Locate the cell with the specified text and output its [x, y] center coordinate. 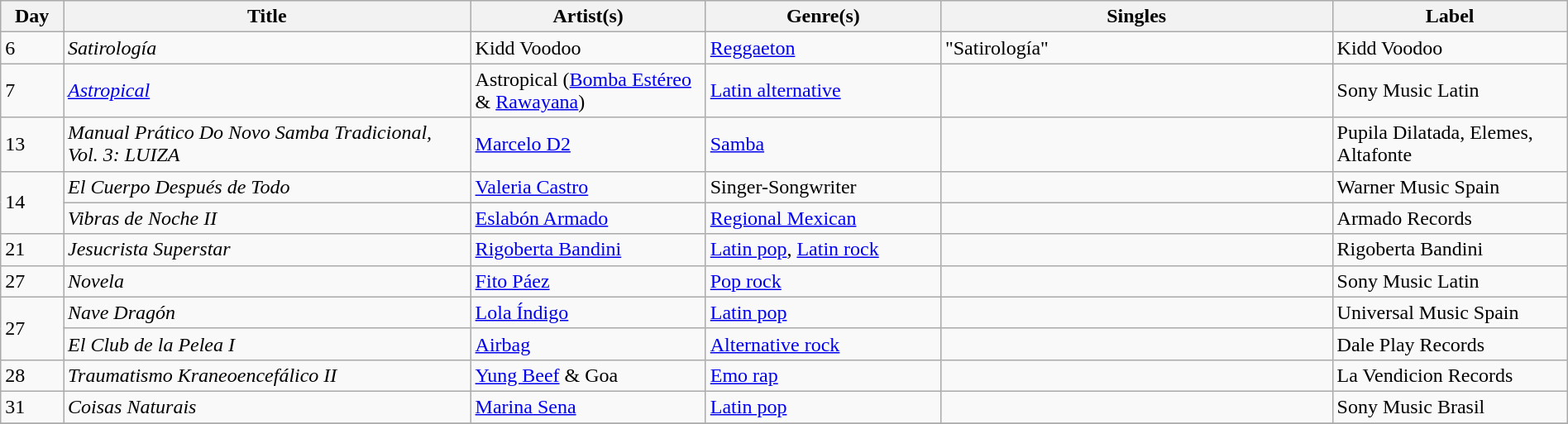
Jesucrista Superstar [268, 250]
Genre(s) [823, 17]
Emo rap [823, 375]
Astropical [268, 91]
Universal Music Spain [1450, 312]
Day [32, 17]
El Cuerpo Después de Todo [268, 187]
Dale Play Records [1450, 344]
La Vendicion Records [1450, 375]
Fito Páez [588, 281]
Novela [268, 281]
Singles [1136, 17]
7 [32, 91]
Alternative rock [823, 344]
El Club de la Pelea I [268, 344]
Regional Mexican [823, 218]
14 [32, 202]
6 [32, 48]
Artist(s) [588, 17]
13 [32, 144]
Pupila Dilatada, Elemes, Altafonte [1450, 144]
Sony Music Brasil [1450, 407]
Vibras de Noche II [268, 218]
Pop rock [823, 281]
Traumatismo Kraneoencefálico II [268, 375]
Warner Music Spain [1450, 187]
"Satirología" [1136, 48]
Title [268, 17]
Latin pop, Latin rock [823, 250]
Yung Beef & Goa [588, 375]
28 [32, 375]
Eslabón Armado [588, 218]
Airbag [588, 344]
Reggaeton [823, 48]
Manual Prático Do Novo Samba Tradicional, Vol. 3: LUIZA [268, 144]
Satirología [268, 48]
Samba [823, 144]
Label [1450, 17]
Lola Índigo [588, 312]
Singer-Songwriter [823, 187]
21 [32, 250]
Valeria Castro [588, 187]
31 [32, 407]
Latin alternative [823, 91]
Nave Dragón [268, 312]
Marcelo D2 [588, 144]
Astropical (Bomba Estéreo & Rawayana) [588, 91]
Marina Sena [588, 407]
Armado Records [1450, 218]
Coisas Naturais [268, 407]
